Scan for the cell matching the given text and deliver its [x, y] coordinate at center. 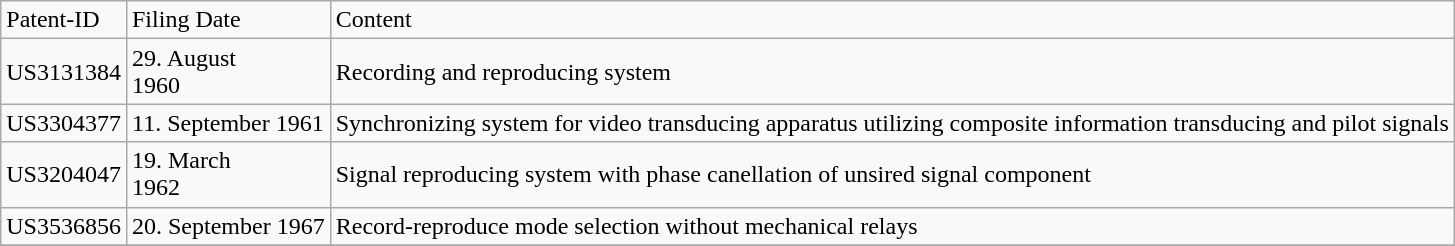
20. September 1967 [228, 226]
29. August1960 [228, 72]
US3131384 [64, 72]
US3304377 [64, 123]
19. March1962 [228, 174]
Filing Date [228, 20]
Signal reproducing system with phase canellation of unsired signal component [892, 174]
US3536856 [64, 226]
Recording and reproducing system [892, 72]
US3204047 [64, 174]
Record-reproduce mode selection without mechanical relays [892, 226]
Synchronizing system for video transducing apparatus utilizing composite information transducing and pilot signals [892, 123]
11. September 1961 [228, 123]
Patent-ID [64, 20]
Content [892, 20]
